Detect which cell encompasses the target text, then output its (x, y) center coordinate. 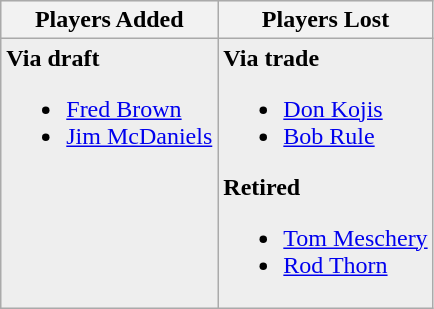
Via tradeDon KojisBob RuleRetiredTom MescheryRod Thorn (326, 174)
Via draftFred BrownJim McDaniels (110, 174)
Players Added (110, 20)
Players Lost (326, 20)
